Extract the [x, y] coordinate from the center of the cell holding the provided text.  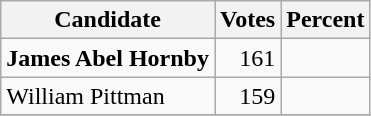
Votes [247, 20]
James Abel Hornby [108, 58]
Percent [326, 20]
William Pittman [108, 96]
161 [247, 58]
Candidate [108, 20]
159 [247, 96]
